Locate the cell with the specified text and output its (x, y) center coordinate. 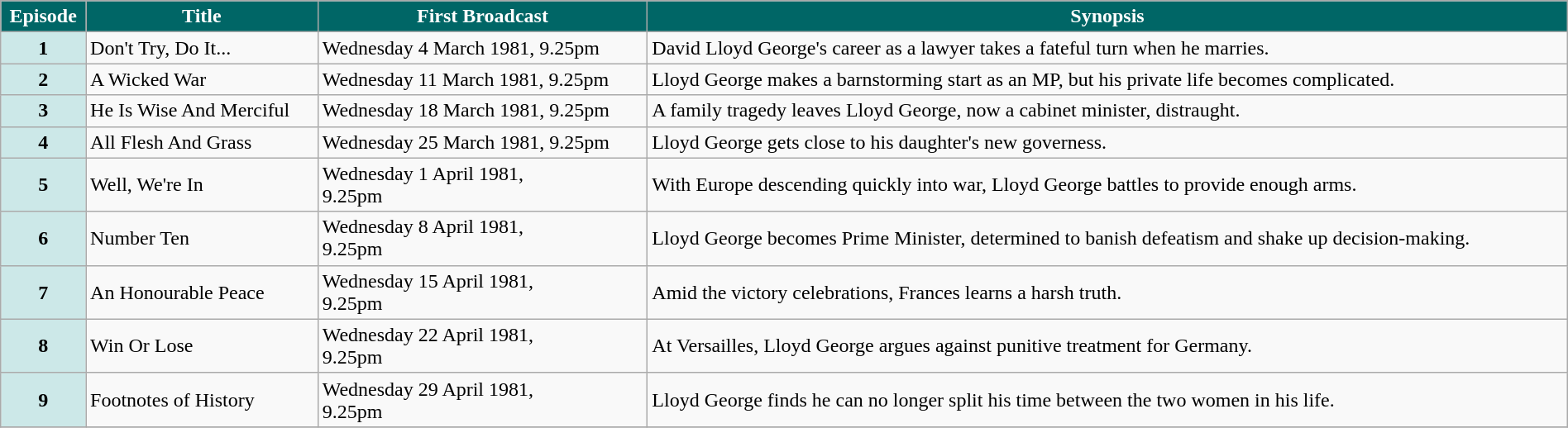
Amid the victory celebrations, Frances learns a harsh truth. (1107, 292)
3 (43, 111)
Wednesday 29 April 1981, 9.25pm (483, 400)
Wednesday 18 March 1981, 9.25pm (483, 111)
Win Or Lose (202, 345)
9 (43, 400)
At Versailles, Lloyd George argues against punitive treatment for Germany. (1107, 345)
Title (202, 17)
7 (43, 292)
Wednesday 11 March 1981, 9.25pm (483, 79)
Lloyd George gets close to his daughter's new governess. (1107, 142)
6 (43, 238)
1 (43, 48)
A Wicked War (202, 79)
An Honourable Peace (202, 292)
4 (43, 142)
Wednesday 1 April 1981, 9.25pm (483, 185)
Lloyd George becomes Prime Minister, determined to banish defeatism and shake up decision-making. (1107, 238)
Don't Try, Do It... (202, 48)
A family tragedy leaves Lloyd George, now a cabinet minister, distraught. (1107, 111)
Wednesday 4 March 1981, 9.25pm (483, 48)
Wednesday 15 April 1981, 9.25pm (483, 292)
Lloyd George finds he can no longer split his time between the two women in his life. (1107, 400)
5 (43, 185)
Wednesday 25 March 1981, 9.25pm (483, 142)
David Lloyd George's career as a lawyer takes a fateful turn when he marries. (1107, 48)
Number Ten (202, 238)
He Is Wise And Merciful (202, 111)
First Broadcast (483, 17)
8 (43, 345)
With Europe descending quickly into war, Lloyd George battles to provide enough arms. (1107, 185)
Wednesday 8 April 1981, 9.25pm (483, 238)
Well, We're In (202, 185)
Wednesday 22 April 1981, 9.25pm (483, 345)
All Flesh And Grass (202, 142)
2 (43, 79)
Lloyd George makes a barnstorming start as an MP, but his private life becomes complicated. (1107, 79)
Synopsis (1107, 17)
Episode (43, 17)
Footnotes of History (202, 400)
